Extract the (X, Y) coordinate from the center of the cell holding the provided text.  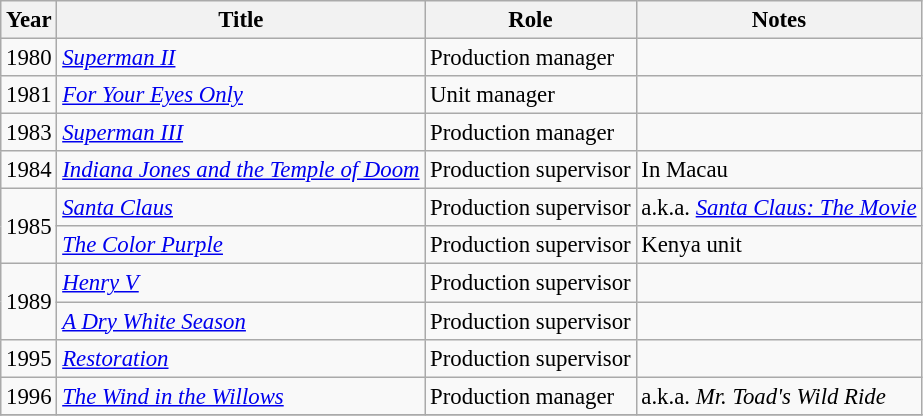
For Your Eyes Only (241, 95)
Santa Claus (241, 208)
1996 (29, 396)
Notes (779, 20)
Title (241, 20)
1985 (29, 226)
Year (29, 20)
1981 (29, 95)
1989 (29, 302)
1980 (29, 58)
Superman II (241, 58)
a.k.a. Mr. Toad's Wild Ride (779, 396)
1984 (29, 170)
1995 (29, 358)
Henry V (241, 283)
Unit manager (530, 95)
A Dry White Season (241, 321)
Restoration (241, 358)
Indiana Jones and the Temple of Doom (241, 170)
1983 (29, 133)
The Wind in the Willows (241, 396)
Kenya unit (779, 245)
Role (530, 20)
The Color Purple (241, 245)
Superman III (241, 133)
In Macau (779, 170)
a.k.a. Santa Claus: The Movie (779, 208)
